Locate the cell with the specified text and output its (x, y) center coordinate. 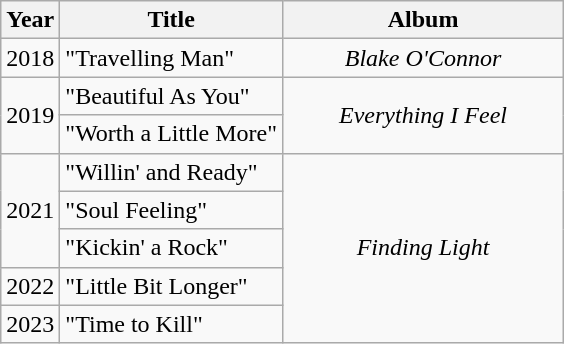
"Willin' and Ready" (172, 172)
"Beautiful As You" (172, 96)
Album (422, 20)
Title (172, 20)
"Travelling Man" (172, 58)
2021 (30, 210)
Everything I Feel (422, 115)
Blake O'Connor (422, 58)
2018 (30, 58)
2019 (30, 115)
"Worth a Little More" (172, 134)
2022 (30, 286)
"Soul Feeling" (172, 210)
Finding Light (422, 248)
"Time to Kill" (172, 324)
2023 (30, 324)
"Little Bit Longer" (172, 286)
"Kickin' a Rock" (172, 248)
Year (30, 20)
